Capture the cell that displays the provided text and extract its [x, y] central coordinate. 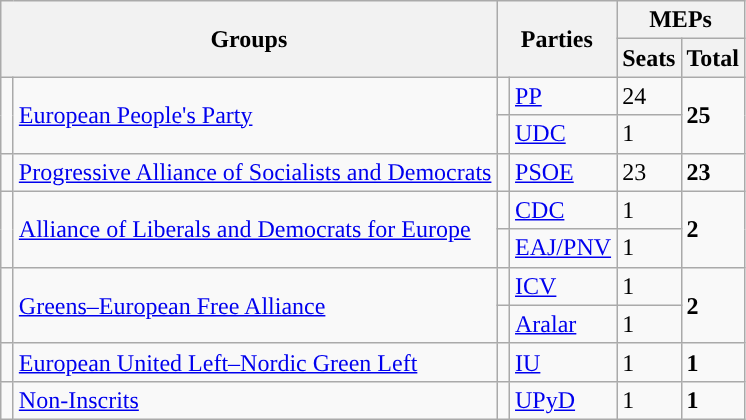
Non-Inscrits [255, 400]
Progressive Alliance of Socialists and Democrats [255, 172]
Parties [557, 39]
Seats [649, 58]
Alliance of Liberals and Democrats for Europe [255, 229]
EAJ/PNV [564, 248]
PSOE [564, 172]
ICV [564, 286]
European United Left–Nordic Green Left [255, 362]
Groups [249, 39]
MEPs [681, 20]
UDC [564, 134]
Aralar [564, 324]
25 [713, 115]
UPyD [564, 400]
IU [564, 362]
24 [649, 96]
Greens–European Free Alliance [255, 305]
PP [564, 96]
Total [713, 58]
CDC [564, 210]
European People's Party [255, 115]
